From the cell containing the given text, extract its center point as [x, y] coordinate. 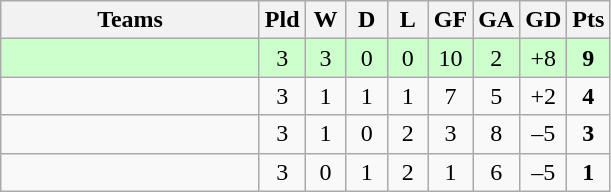
GD [544, 20]
D [366, 20]
GA [496, 20]
W [326, 20]
6 [496, 172]
9 [588, 58]
8 [496, 134]
10 [450, 58]
Pld [282, 20]
Teams [130, 20]
7 [450, 96]
Pts [588, 20]
4 [588, 96]
GF [450, 20]
5 [496, 96]
+2 [544, 96]
+8 [544, 58]
L [408, 20]
